Search for the cell housing the specified text and yield its [X, Y] center coordinate. 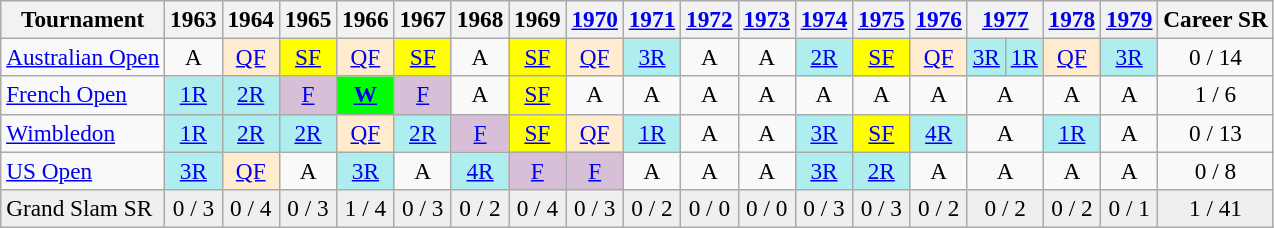
1967 [422, 19]
1979 [1130, 19]
1974 [824, 19]
1966 [366, 19]
1977 [1005, 19]
0 / 14 [1216, 57]
Tournament [83, 19]
1 / 41 [1216, 208]
US Open [83, 170]
0 / 8 [1216, 170]
1963 [194, 19]
1973 [766, 19]
W [366, 95]
1969 [538, 19]
1968 [480, 19]
1964 [250, 19]
Grand Slam SR [83, 208]
1976 [938, 19]
0 / 13 [1216, 133]
1965 [308, 19]
1 / 6 [1216, 95]
1971 [652, 19]
French Open [83, 95]
Wimbledon [83, 133]
1970 [594, 19]
Australian Open [83, 57]
Career SR [1216, 19]
1972 [710, 19]
1975 [882, 19]
0 / 1 [1130, 208]
1978 [1072, 19]
1 / 4 [366, 208]
